Provide the (X, Y) coordinate of the cell's center where the given text is located.  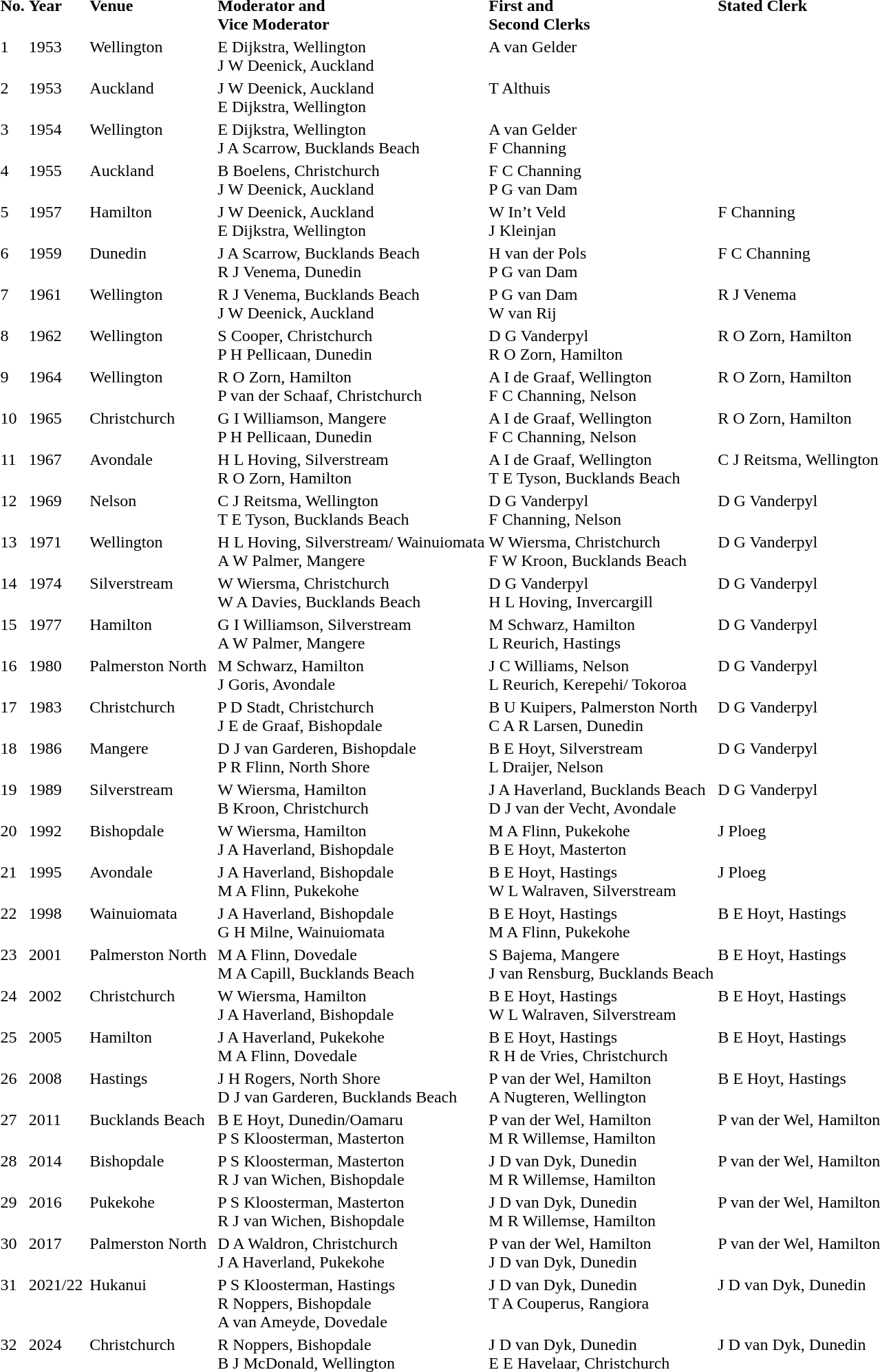
1962 (57, 345)
1980 (57, 675)
B E Hoyt, SilverstreamL Draijer, Nelson (601, 758)
Pukekohe (151, 1212)
M A Flinn, DovedaleM A Capill, Bucklands Beach (351, 964)
1969 (57, 510)
1971 (57, 552)
2011 (57, 1129)
Nelson (151, 510)
J A Haverland, Bucklands BeachD J van der Vecht, Avondale (601, 799)
J A Haverland, PukekoheM A Flinn, Dovedale (351, 1047)
A van GelderF Channing (601, 139)
B E Hoyt, HastingsR H de Vries, Christchurch (601, 1047)
1998 (57, 923)
C J Reitsma, WellingtonT E Tyson, Bucklands Beach (351, 510)
G I Williamson, MangereP H Pellicaan, Dunedin (351, 428)
J A Haverland, BishopdaleM A Flinn, Pukekohe (351, 882)
2014 (57, 1170)
B U Kuipers, Palmerston NorthC A R Larsen, Dunedin (601, 717)
P van der Wel, HamiltonA Nugteren, Wellington (601, 1088)
P van der Wel, HamiltonJ D van Dyk, Dunedin (601, 1253)
T Althuis (601, 98)
D G VanderpylF Channing, Nelson (601, 510)
S Bajema, MangereJ van Rensburg, Bucklands Beach (601, 964)
P D Stadt, ChristchurchJ E de Graaf, Bishopdale (351, 717)
1983 (57, 717)
Dunedin (151, 263)
1957 (57, 221)
1967 (57, 469)
J A Scarrow, Bucklands BeachR J Venema, Dunedin (351, 263)
M A Flinn, PukekoheB E Hoyt, Masterton (601, 840)
Bucklands Beach (151, 1129)
J A Haverland, BishopdaleG H Milne, Wainuiomata (351, 923)
Hukanui (151, 1303)
D G VanderpylR O Zorn, Hamilton (601, 345)
D J van Garderen, BishopdaleP R Flinn, North Shore (351, 758)
1965 (57, 428)
D A Waldron, ChristchurchJ A Haverland, Pukekohe (351, 1253)
P G van DamW van Rij (601, 304)
H L Hoving, SilverstreamR O Zorn, Hamilton (351, 469)
B Boelens, ChristchurchJ W Deenick, Auckland (351, 180)
E Dijkstra, WellingtonJ W Deenick, Auckland (351, 56)
2017 (57, 1253)
G I Williamson, SilverstreamA W Palmer, Mangere (351, 634)
P van der Wel, HamiltonM R Willemse, Hamilton (601, 1129)
J H Rogers, North ShoreD J van Garderen, Bucklands Beach (351, 1088)
B E Hoyt, HastingsM A Flinn, Pukekohe (601, 923)
2021/22 (57, 1303)
B E Hoyt, Dunedin/OamaruP S Kloosterman, Masterton (351, 1129)
1954 (57, 139)
P S Kloosterman, HastingsR Noppers, BishopdaleA van Ameyde, Dovedale (351, 1303)
W Wiersma, HamiltonB Kroon, Christchurch (351, 799)
1964 (57, 386)
E Dijkstra, WellingtonJ A Scarrow, Bucklands Beach (351, 139)
1974 (57, 593)
1992 (57, 840)
2002 (57, 1005)
Mangere (151, 758)
S Cooper, ChristchurchP H Pellicaan, Dunedin (351, 345)
1995 (57, 882)
2005 (57, 1047)
1977 (57, 634)
2016 (57, 1212)
Wainuiomata (151, 923)
J D van Dyk, DunedinT A Couperus, Rangiora (601, 1303)
W In’t VeldJ Kleinjan (601, 221)
1955 (57, 180)
2001 (57, 964)
2008 (57, 1088)
R O Zorn, HamiltonP van der Schaaf, Christchurch (351, 386)
J C Williams, NelsonL Reurich, Kerepehi/ Tokoroa (601, 675)
A I de Graaf, WellingtonT E Tyson, Bucklands Beach (601, 469)
Hastings (151, 1088)
A van Gelder (601, 56)
W Wiersma, ChristchurchW A Davies, Bucklands Beach (351, 593)
F C ChanningP G van Dam (601, 180)
R J Venema, Bucklands BeachJ W Deenick, Auckland (351, 304)
1959 (57, 263)
D G VanderpylH L Hoving, Invercargill (601, 593)
M Schwarz, HamiltonJ Goris, Avondale (351, 675)
H van der PolsP G van Dam (601, 263)
1989 (57, 799)
1986 (57, 758)
M Schwarz, HamiltonL Reurich, Hastings (601, 634)
1961 (57, 304)
W Wiersma, ChristchurchF W Kroon, Bucklands Beach (601, 552)
H L Hoving, Silverstream/ WainuiomataA W Palmer, Mangere (351, 552)
